For the text-containing cell, return its midpoint in (X, Y) coordinate format. 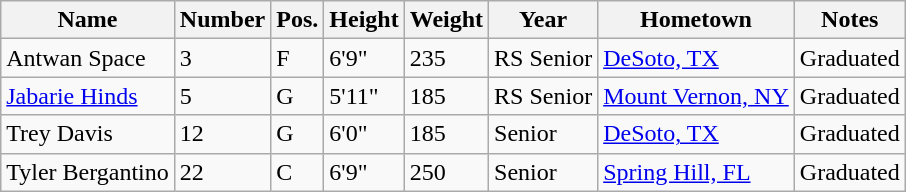
Pos. (298, 20)
Trey Davis (88, 134)
235 (446, 58)
Jabarie Hinds (88, 96)
Hometown (696, 20)
Number (222, 20)
22 (222, 172)
Tyler Bergantino (88, 172)
3 (222, 58)
Antwan Space (88, 58)
5 (222, 96)
F (298, 58)
250 (446, 172)
Name (88, 20)
Height (364, 20)
Spring Hill, FL (696, 172)
12 (222, 134)
5'11" (364, 96)
Weight (446, 20)
Notes (850, 20)
Year (544, 20)
Mount Vernon, NY (696, 96)
C (298, 172)
6'0" (364, 134)
